Detect which cell encompasses the target text, then output its (X, Y) center coordinate. 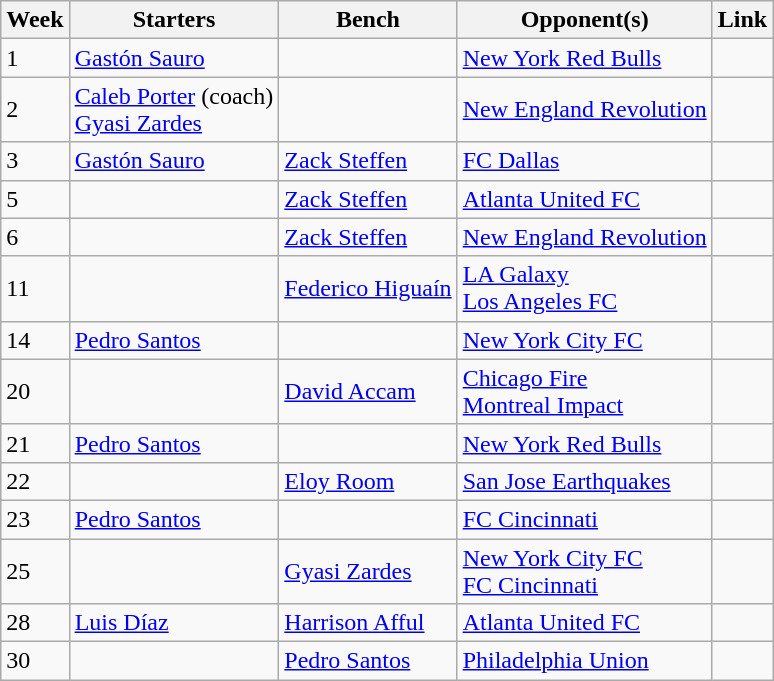
LA Galaxy Los Angeles FC (584, 288)
Luis Díaz (174, 623)
New York City FC (584, 340)
Link (742, 20)
FC Cincinnati (584, 519)
Harrison Afful (368, 623)
2 (35, 110)
David Accam (368, 392)
Opponent(s) (584, 20)
3 (35, 161)
28 (35, 623)
Chicago Fire Montreal Impact (584, 392)
New York City FC FC Cincinnati (584, 570)
22 (35, 481)
21 (35, 443)
14 (35, 340)
23 (35, 519)
Philadelphia Union (584, 661)
25 (35, 570)
Week (35, 20)
Starters (174, 20)
Eloy Room (368, 481)
5 (35, 199)
Gyasi Zardes (368, 570)
1 (35, 58)
Federico Higuaín (368, 288)
20 (35, 392)
11 (35, 288)
6 (35, 237)
30 (35, 661)
Bench (368, 20)
FC Dallas (584, 161)
San Jose Earthquakes (584, 481)
Caleb Porter (coach) Gyasi Zardes (174, 110)
